Detect which cell encompasses the target text, then output its (X, Y) center coordinate. 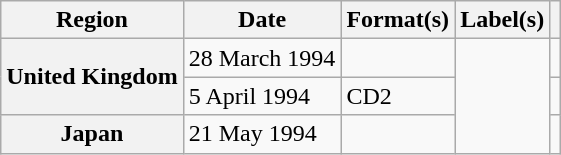
21 May 1994 (262, 134)
Format(s) (398, 20)
5 April 1994 (262, 96)
Date (262, 20)
28 March 1994 (262, 58)
Label(s) (502, 20)
Region (92, 20)
United Kingdom (92, 77)
CD2 (398, 96)
Japan (92, 134)
